Output the (x, y) coordinate of the center of the cell containing the given text.  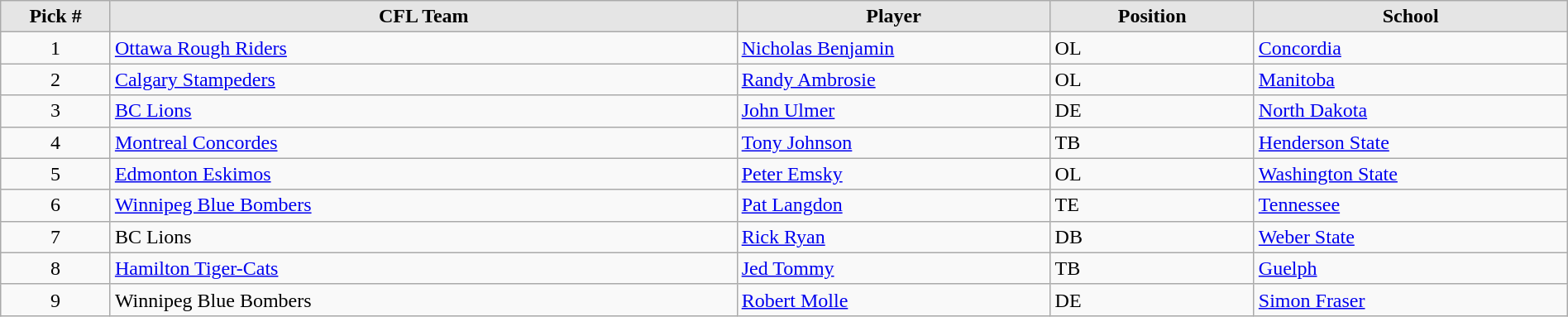
Washington State (1411, 174)
Tennessee (1411, 205)
North Dakota (1411, 111)
DB (1152, 237)
Peter Emsky (893, 174)
Pat Langdon (893, 205)
Nicholas Benjamin (893, 48)
1 (56, 48)
4 (56, 142)
3 (56, 111)
Manitoba (1411, 79)
8 (56, 268)
7 (56, 237)
Robert Molle (893, 300)
Simon Fraser (1411, 300)
Weber State (1411, 237)
Randy Ambrosie (893, 79)
9 (56, 300)
Montreal Concordes (423, 142)
Pick # (56, 17)
Calgary Stampeders (423, 79)
6 (56, 205)
Hamilton Tiger-Cats (423, 268)
Jed Tommy (893, 268)
5 (56, 174)
Rick Ryan (893, 237)
John Ulmer (893, 111)
Position (1152, 17)
Ottawa Rough Riders (423, 48)
2 (56, 79)
Edmonton Eskimos (423, 174)
Henderson State (1411, 142)
Tony Johnson (893, 142)
School (1411, 17)
CFL Team (423, 17)
TE (1152, 205)
Concordia (1411, 48)
Player (893, 17)
Guelph (1411, 268)
